Scan for the cell matching the given text and deliver its [X, Y] coordinate at center. 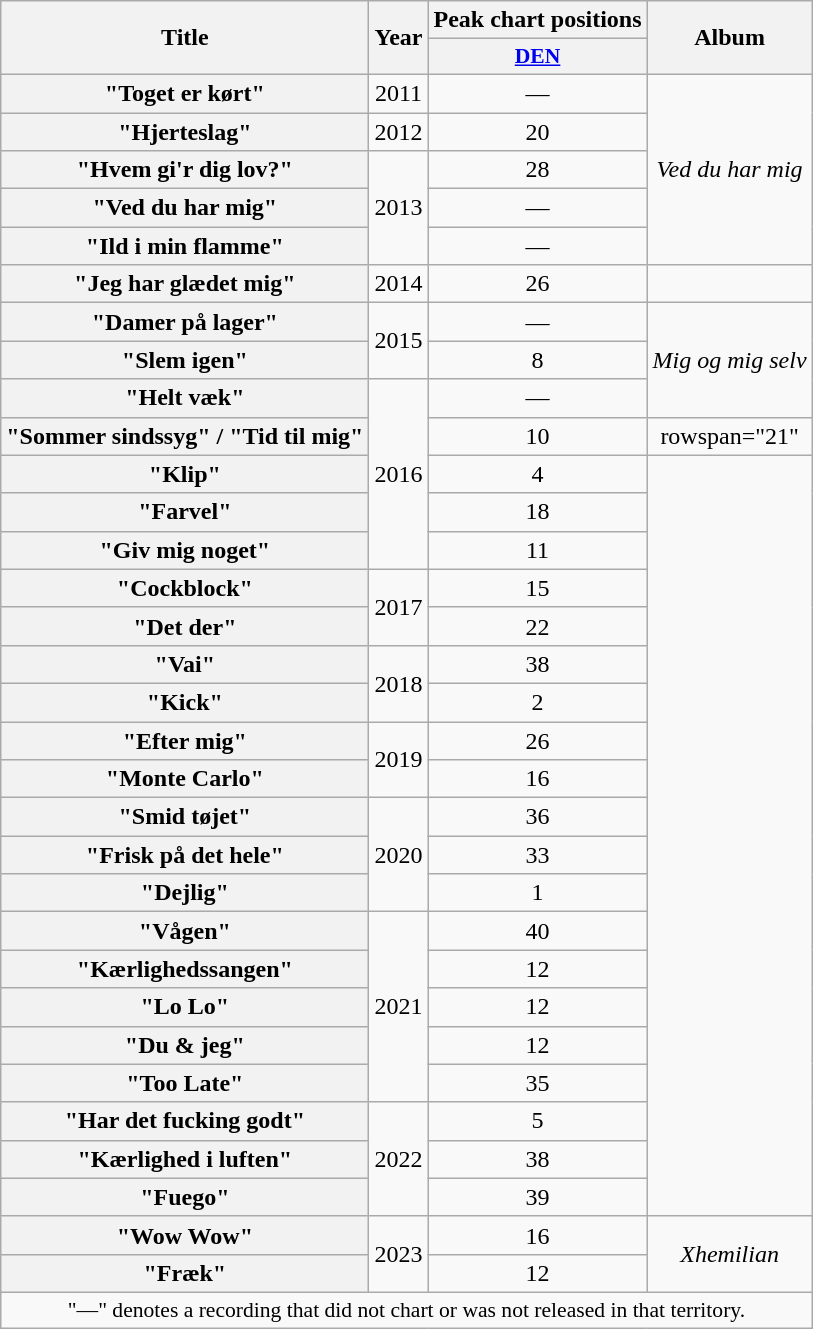
"Sommer sindssyg" / "Tid til mig" [185, 436]
4 [538, 474]
18 [538, 512]
1 [538, 893]
36 [538, 817]
2018 [398, 683]
"Efter mig" [185, 741]
Title [185, 38]
2020 [398, 855]
2015 [398, 341]
8 [538, 360]
"Monte Carlo" [185, 779]
2017 [398, 607]
"—" denotes a recording that did not chart or was not released in that territory. [406, 1310]
22 [538, 626]
2013 [398, 208]
2021 [398, 1007]
"Frisk på det hele" [185, 855]
"Slem igen" [185, 360]
39 [538, 1197]
11 [538, 550]
"Toget er kørt" [185, 93]
"Smid tøjet" [185, 817]
"Jeg har glædet mig" [185, 284]
Peak chart positions [538, 20]
2019 [398, 760]
28 [538, 170]
"Fræk" [185, 1273]
33 [538, 855]
"Cockblock" [185, 588]
"Hjerteslag" [185, 131]
15 [538, 588]
"Damer på lager" [185, 322]
"Lo Lo" [185, 1007]
"Helt væk" [185, 398]
40 [538, 931]
2 [538, 702]
"Kærlighedssangen" [185, 969]
"Ved du har mig" [185, 208]
20 [538, 131]
"Too Late" [185, 1083]
"Har det fucking godt" [185, 1121]
"Klip" [185, 474]
"Fuego" [185, 1197]
"Dejlig" [185, 893]
35 [538, 1083]
10 [538, 436]
"Kick" [185, 702]
DEN [538, 57]
2012 [398, 131]
Mig og mig selv [730, 360]
"Wow Wow" [185, 1235]
"Giv mig noget" [185, 550]
2014 [398, 284]
"Det der" [185, 626]
5 [538, 1121]
rowspan="21" [730, 436]
"Du & jeg" [185, 1045]
"Ild i min flamme" [185, 246]
Album [730, 38]
"Kærlighed i luften" [185, 1159]
Year [398, 38]
"Vågen" [185, 931]
2011 [398, 93]
2016 [398, 474]
"Vai" [185, 664]
Xhemilian [730, 1254]
"Farvel" [185, 512]
"Hvem gi'r dig lov?" [185, 170]
Ved du har mig [730, 169]
2023 [398, 1254]
2022 [398, 1159]
